Provide the (x, y) coordinate of the cell's center where the given text is located.  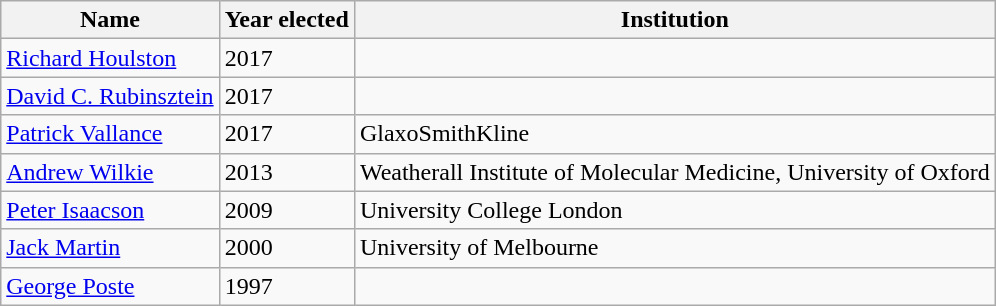
Weatherall Institute of Molecular Medicine, University of Oxford (674, 172)
Jack Martin (110, 248)
Andrew Wilkie (110, 172)
Richard Houlston (110, 58)
Peter Isaacson (110, 210)
Year elected (286, 20)
GlaxoSmithKline (674, 134)
Name (110, 20)
2000 (286, 248)
University College London (674, 210)
Patrick Vallance (110, 134)
David C. Rubinsztein (110, 96)
1997 (286, 286)
2009 (286, 210)
University of Melbourne (674, 248)
2013 (286, 172)
Institution (674, 20)
George Poste (110, 286)
